Capture the cell that displays the provided text and extract its [X, Y] central coordinate. 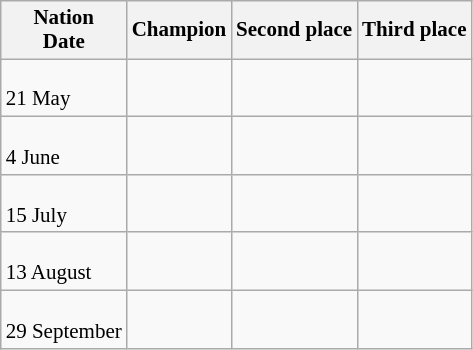
Second place [294, 30]
21 May [64, 88]
29 September [64, 319]
13 August [64, 261]
Champion [179, 30]
Nation Date [64, 30]
4 June [64, 146]
Third place [414, 30]
15 July [64, 203]
